Capture the cell that displays the provided text and extract its (X, Y) central coordinate. 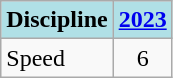
Speed (57, 58)
Discipline (57, 20)
2023 (142, 20)
6 (142, 58)
